Identify which cell holds the provided text, then report its [X, Y] central coordinate. 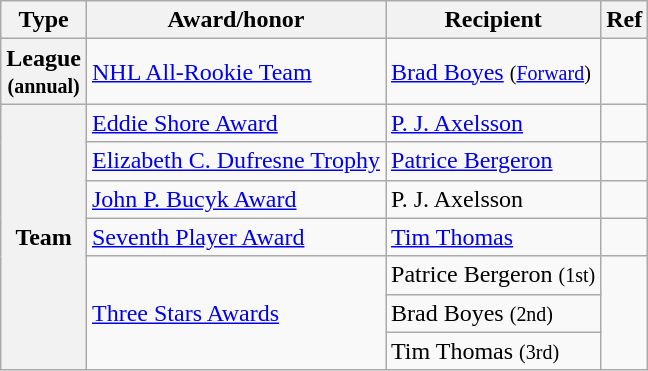
Brad Boyes (Forward) [494, 72]
Eddie Shore Award [236, 123]
John P. Bucyk Award [236, 199]
Patrice Bergeron (1st) [494, 275]
Patrice Bergeron [494, 161]
Three Stars Awards [236, 313]
Brad Boyes (2nd) [494, 313]
NHL All-Rookie Team [236, 72]
Recipient [494, 20]
League(annual) [44, 72]
Seventh Player Award [236, 237]
Elizabeth C. Dufresne Trophy [236, 161]
Type [44, 20]
Award/honor [236, 20]
Tim Thomas (3rd) [494, 351]
Tim Thomas [494, 237]
Ref [624, 20]
Team [44, 237]
